Search for the cell housing the specified text and yield its [X, Y] center coordinate. 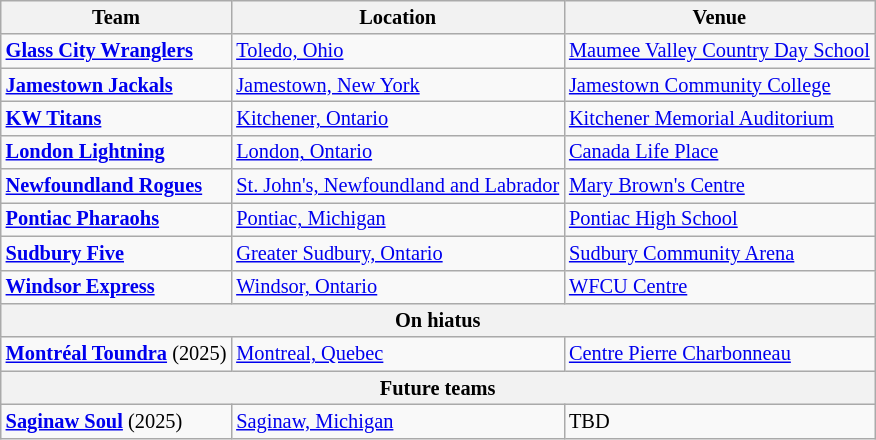
Pontiac Pharaohs [116, 219]
Location [398, 17]
On hiatus [438, 320]
Montréal Toundra (2025) [116, 354]
Team [116, 17]
Jamestown Community College [720, 85]
Future teams [438, 388]
Glass City Wranglers [116, 51]
Jamestown, New York [398, 85]
KW Titans [116, 118]
Maumee Valley Country Day School [720, 51]
Mary Brown's Centre [720, 186]
Centre Pierre Charbonneau [720, 354]
St. John's, Newfoundland and Labrador [398, 186]
Kitchener Memorial Auditorium [720, 118]
Canada Life Place [720, 152]
Pontiac High School [720, 219]
Saginaw Soul (2025) [116, 421]
Kitchener, Ontario [398, 118]
Toledo, Ohio [398, 51]
TBD [720, 421]
Pontiac, Michigan [398, 219]
Newfoundland Rogues [116, 186]
Saginaw, Michigan [398, 421]
Montreal, Quebec [398, 354]
London Lightning [116, 152]
Sudbury Community Arena [720, 253]
London, Ontario [398, 152]
Jamestown Jackals [116, 85]
Sudbury Five [116, 253]
Greater Sudbury, Ontario [398, 253]
Venue [720, 17]
Windsor, Ontario [398, 287]
Windsor Express [116, 287]
WFCU Centre [720, 287]
